Output the (X, Y) coordinate of the center of the cell containing the given text.  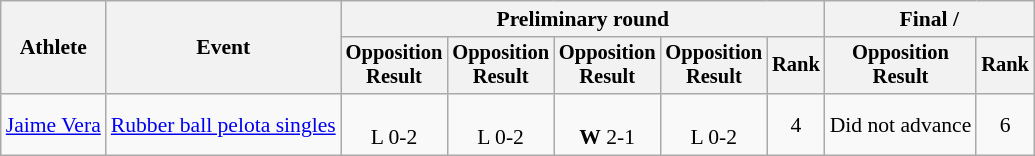
Preliminary round (583, 19)
6 (1005, 124)
Rubber ball pelota singles (224, 124)
Final / (930, 19)
Did not advance (901, 124)
W 2-1 (608, 124)
Event (224, 48)
4 (796, 124)
Jaime Vera (54, 124)
Athlete (54, 48)
